Determine the (x, y) coordinate at the center of the cell enclosing the given text.  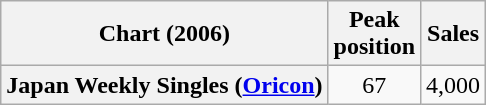
Japan Weekly Singles (Oricon) (164, 85)
Peakposition (374, 34)
67 (374, 85)
Sales (454, 34)
Chart (2006) (164, 34)
4,000 (454, 85)
